Capture the cell that displays the provided text and extract its (x, y) central coordinate. 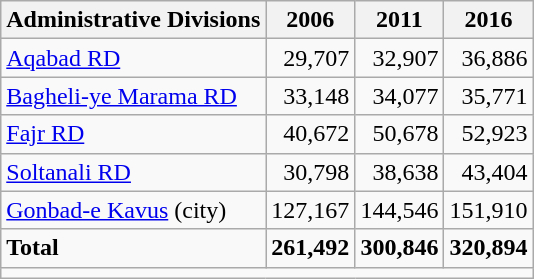
33,148 (310, 96)
Fajr RD (134, 134)
32,907 (400, 58)
Administrative Divisions (134, 20)
151,910 (488, 210)
2016 (488, 20)
36,886 (488, 58)
43,404 (488, 172)
Total (134, 248)
127,167 (310, 210)
Aqabad RD (134, 58)
Bagheli-ye Marama RD (134, 96)
38,638 (400, 172)
50,678 (400, 134)
300,846 (400, 248)
2011 (400, 20)
40,672 (310, 134)
30,798 (310, 172)
Gonbad-e Kavus (city) (134, 210)
52,923 (488, 134)
261,492 (310, 248)
29,707 (310, 58)
144,546 (400, 210)
320,894 (488, 248)
Soltanali RD (134, 172)
2006 (310, 20)
34,077 (400, 96)
35,771 (488, 96)
